Provide the (x, y) coordinate of the cell's center where the given text is located.  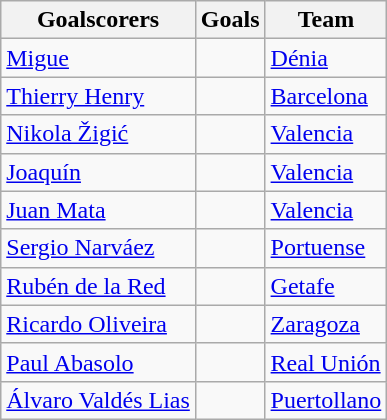
Goals (230, 20)
Puertollano (326, 400)
Joaquín (98, 172)
Álvaro Valdés Lias (98, 400)
Barcelona (326, 96)
Juan Mata (98, 210)
Zaragoza (326, 324)
Rubén de la Red (98, 286)
Sergio Narváez (98, 248)
Goalscorers (98, 20)
Migue (98, 58)
Real Unión (326, 362)
Team (326, 20)
Thierry Henry (98, 96)
Nikola Žigić (98, 134)
Getafe (326, 286)
Portuense (326, 248)
Dénia (326, 58)
Paul Abasolo (98, 362)
Ricardo Oliveira (98, 324)
